Provide the (x, y) coordinate of the cell's center where the given text is located.  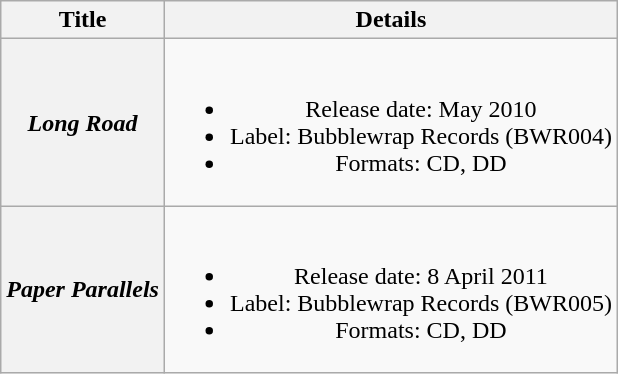
Details (390, 20)
Long Road (83, 122)
Paper Parallels (83, 290)
Release date: May 2010Label: Bubblewrap Records (BWR004)Formats: CD, DD (390, 122)
Release date: 8 April 2011Label: Bubblewrap Records (BWR005)Formats: CD, DD (390, 290)
Title (83, 20)
